Return [X, Y] of the center of cell containing provided text 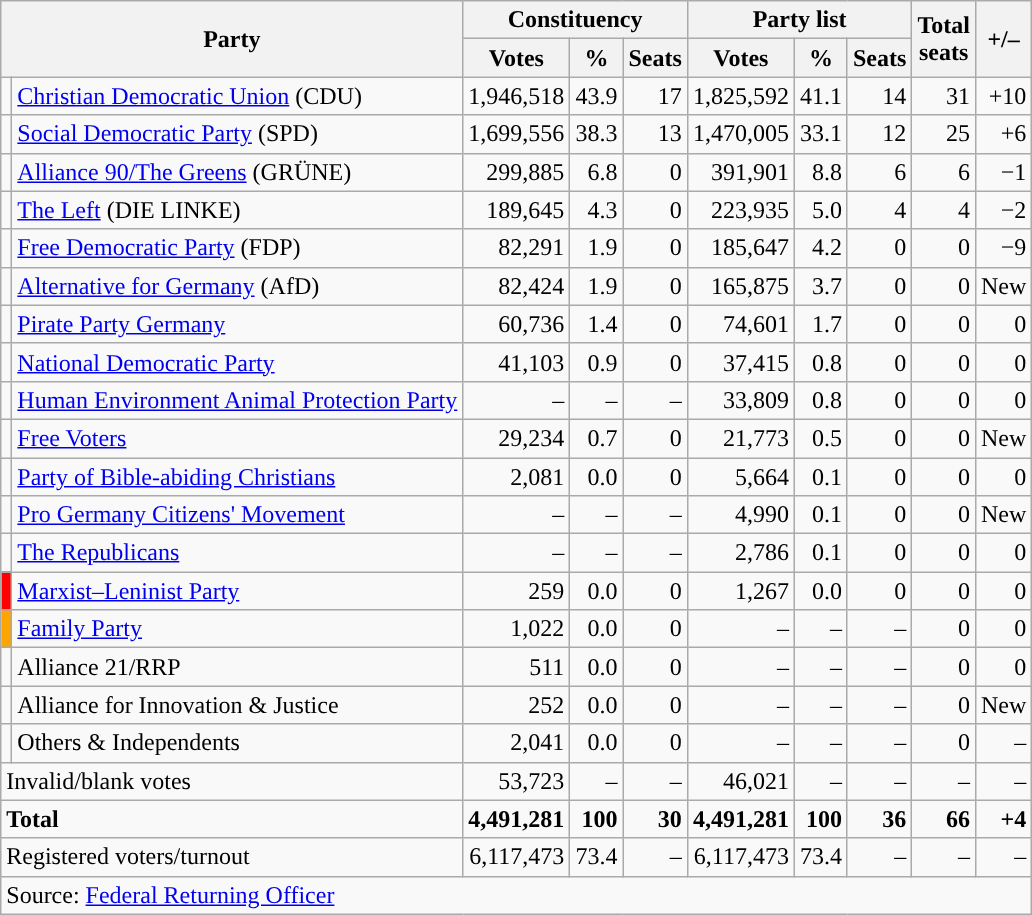
Marxist–Leninist Party [238, 591]
Registered voters/turnout [232, 857]
Invalid/blank votes [232, 781]
0.7 [596, 438]
165,875 [740, 286]
30 [655, 819]
Human Environment Animal Protection Party [238, 400]
National Democratic Party [238, 362]
511 [516, 667]
1,825,592 [740, 96]
33,809 [740, 400]
Total [232, 819]
Party list [800, 20]
+4 [1003, 819]
−1 [1003, 172]
37,415 [740, 362]
Alliance 21/RRP [238, 667]
Party of Bible-abiding Christians [238, 477]
4,990 [740, 515]
The Republicans [238, 553]
Pro Germany Citizens' Movement [238, 515]
21,773 [740, 438]
Christian Democratic Union (CDU) [238, 96]
82,424 [516, 286]
−2 [1003, 210]
Free Democratic Party (FDP) [238, 248]
33.1 [820, 134]
14 [879, 96]
The Left (DIE LINKE) [238, 210]
Alliance 90/The Greens (GRÜNE) [238, 172]
Free Voters [238, 438]
Source: Federal Returning Officer [516, 895]
259 [516, 591]
Party [232, 39]
+/– [1003, 39]
4.2 [820, 248]
Family Party [238, 629]
53,723 [516, 781]
Pirate Party Germany [238, 324]
13 [655, 134]
66 [944, 819]
1.7 [820, 324]
+10 [1003, 96]
Social Democratic Party (SPD) [238, 134]
1,470,005 [740, 134]
4.3 [596, 210]
1,267 [740, 591]
5.0 [820, 210]
Alliance for Innovation & Justice [238, 705]
17 [655, 96]
41,103 [516, 362]
391,901 [740, 172]
0.9 [596, 362]
25 [944, 134]
31 [944, 96]
41.1 [820, 96]
36 [879, 819]
Constituency [576, 20]
1,946,518 [516, 96]
Others & Independents [238, 743]
29,234 [516, 438]
82,291 [516, 248]
12 [879, 134]
60,736 [516, 324]
5,664 [740, 477]
2,041 [516, 743]
43.9 [596, 96]
1,022 [516, 629]
223,935 [740, 210]
0.5 [820, 438]
299,885 [516, 172]
38.3 [596, 134]
252 [516, 705]
3.7 [820, 286]
−9 [1003, 248]
46,021 [740, 781]
189,645 [516, 210]
185,647 [740, 248]
1.4 [596, 324]
+6 [1003, 134]
1,699,556 [516, 134]
Alternative for Germany (AfD) [238, 286]
2,081 [516, 477]
6.8 [596, 172]
8.8 [820, 172]
74,601 [740, 324]
Totalseats [944, 39]
2,786 [740, 553]
